Scan for the cell matching the given text and deliver its (X, Y) coordinate at center. 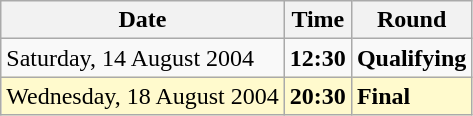
Qualifying (411, 58)
Time (318, 20)
Final (411, 96)
12:30 (318, 58)
Saturday, 14 August 2004 (143, 58)
Date (143, 20)
Wednesday, 18 August 2004 (143, 96)
Round (411, 20)
20:30 (318, 96)
